Pinpoint the cell where the given text exists, returning its [X, Y] midpoint coordinate. 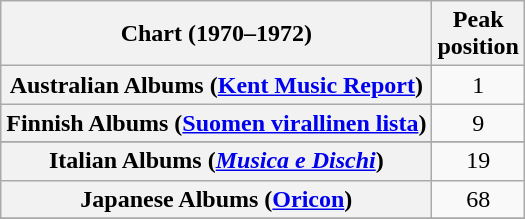
Chart (1970–1972) [216, 34]
Finnish Albums (Suomen virallinen lista) [216, 123]
9 [478, 123]
Italian Albums (Musica e Dischi) [216, 161]
Japanese Albums (Oricon) [216, 199]
Peakposition [478, 34]
1 [478, 85]
Australian Albums (Kent Music Report) [216, 85]
19 [478, 161]
68 [478, 199]
